Find where the given text appears and provide that cell's center as [x, y] coordinate. 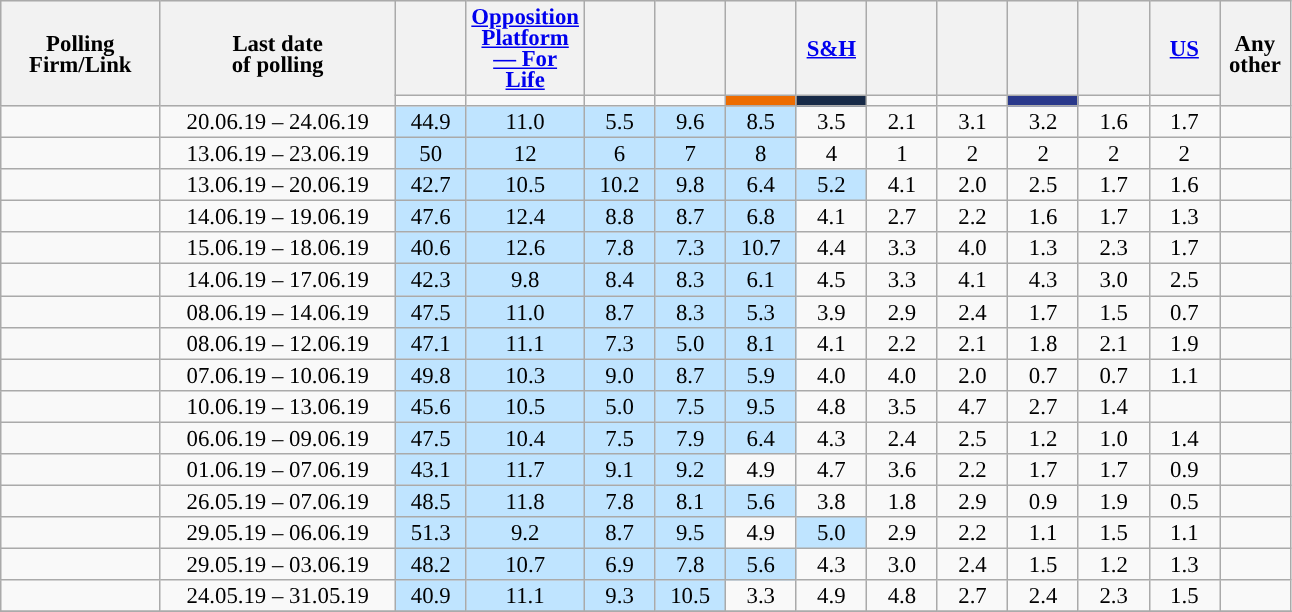
5.9 [760, 375]
6.1 [760, 280]
1 [902, 154]
Any other [1256, 54]
12.6 [525, 248]
15.06.19 – 18.06.19 [278, 248]
48.2 [430, 564]
5.3 [760, 312]
3.6 [902, 470]
Polling Firm/Link [80, 54]
10.2 [620, 185]
43.1 [430, 470]
40.9 [430, 596]
10.4 [525, 438]
3.8 [832, 501]
14.06.19 – 17.06.19 [278, 280]
08.06.19 – 12.06.19 [278, 343]
6 [620, 154]
6.8 [760, 217]
4 [832, 154]
8.5 [760, 122]
Last dateof polling [278, 54]
5.2 [832, 185]
8 [760, 154]
14.06.19 – 19.06.19 [278, 217]
3.1 [972, 122]
7.9 [690, 438]
42.3 [430, 280]
10.06.19 – 13.06.19 [278, 406]
1.0 [1114, 438]
49.8 [430, 375]
4.5 [832, 280]
9.3 [620, 596]
11.7 [525, 470]
13.06.19 – 20.06.19 [278, 185]
S&H [832, 48]
51.3 [430, 533]
01.06.19 – 07.06.19 [278, 470]
47.1 [430, 343]
5.5 [620, 122]
3.9 [832, 312]
47.6 [430, 217]
11.8 [525, 501]
8.4 [620, 280]
0.5 [1184, 501]
40.6 [430, 248]
20.06.19 – 24.06.19 [278, 122]
9.0 [620, 375]
42.7 [430, 185]
9.6 [690, 122]
7 [690, 154]
6.9 [620, 564]
US [1184, 48]
45.6 [430, 406]
13.06.19 – 23.06.19 [278, 154]
Opposition Platform — For Life [525, 48]
12.4 [525, 217]
9.1 [620, 470]
10.3 [525, 375]
4.4 [832, 248]
48.5 [430, 501]
07.06.19 – 10.06.19 [278, 375]
12 [525, 154]
29.05.19 – 03.06.19 [278, 564]
3.2 [1044, 122]
24.05.19 – 31.05.19 [278, 596]
44.9 [430, 122]
06.06.19 – 09.06.19 [278, 438]
50 [430, 154]
8.8 [620, 217]
26.05.19 – 07.06.19 [278, 501]
08.06.19 – 14.06.19 [278, 312]
29.05.19 – 06.06.19 [278, 533]
